Locate the cell with the specified text and output its [X, Y] center coordinate. 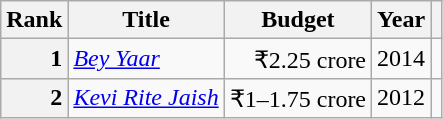
2 [34, 98]
Title [146, 20]
Year [402, 20]
Bey Yaar [146, 59]
2014 [402, 59]
Budget [298, 20]
₹2.25 crore [298, 59]
2012 [402, 98]
1 [34, 59]
₹1–1.75 crore [298, 98]
Kevi Rite Jaish [146, 98]
Rank [34, 20]
